Locate the cell with the specified text and output its (X, Y) center coordinate. 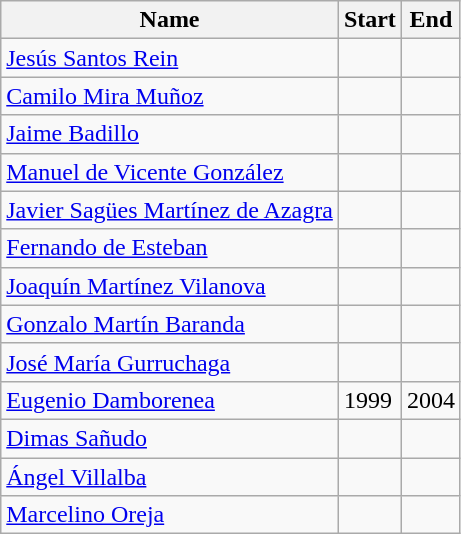
Start (370, 20)
Eugenio Damborenea (170, 400)
Gonzalo Martín Baranda (170, 324)
José María Gurruchaga (170, 362)
Camilo Mira Muñoz (170, 96)
Dimas Sañudo (170, 438)
Ángel Villalba (170, 477)
Jesús Santos Rein (170, 58)
Javier Sagües Martínez de Azagra (170, 210)
Jaime Badillo (170, 134)
Joaquín Martínez Vilanova (170, 286)
2004 (430, 400)
End (430, 20)
Manuel de Vicente González (170, 172)
Fernando de Esteban (170, 248)
Marcelino Oreja (170, 515)
1999 (370, 400)
Name (170, 20)
